Detect which cell encompasses the target text, then output its [x, y] center coordinate. 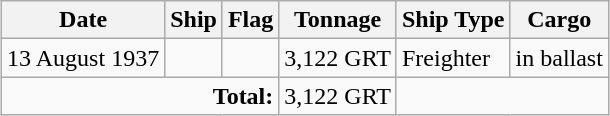
Ship Type [453, 20]
in ballast [559, 58]
Total: [140, 96]
Ship [194, 20]
Date [84, 20]
Cargo [559, 20]
Flag [250, 20]
13 August 1937 [84, 58]
Freighter [453, 58]
Tonnage [338, 20]
